Provide the [X, Y] coordinate of the cell's center where the given text is located.  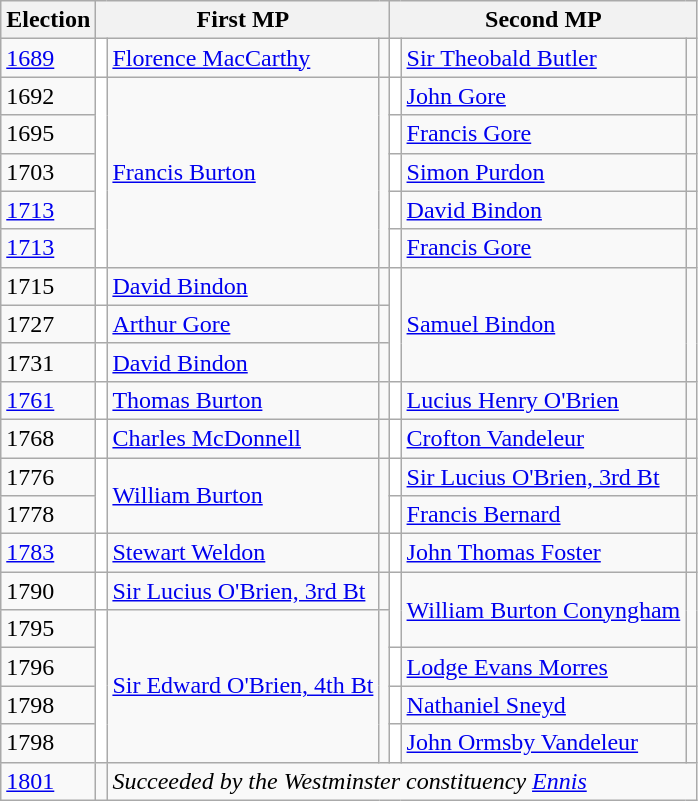
1727 [48, 324]
1768 [48, 438]
1783 [48, 553]
Lodge Evans Morres [544, 667]
William Burton [243, 496]
Samuel Bindon [544, 324]
Charles McDonnell [243, 438]
William Burton Conyngham [544, 610]
1795 [48, 629]
1731 [48, 362]
Francis Bernard [544, 515]
1801 [48, 781]
1695 [48, 134]
1761 [48, 400]
Crofton Vandeleur [544, 438]
Arthur Gore [243, 324]
1778 [48, 515]
1689 [48, 58]
1776 [48, 477]
Thomas Burton [243, 400]
Second MP [544, 20]
John Thomas Foster [544, 553]
John Gore [544, 96]
Florence MacCarthy [243, 58]
1796 [48, 667]
Election [48, 20]
John Ormsby Vandeleur [544, 743]
First MP [243, 20]
1715 [48, 286]
Stewart Weldon [243, 553]
Francis Burton [243, 172]
Simon Purdon [544, 172]
1692 [48, 96]
Lucius Henry O'Brien [544, 400]
Nathaniel Sneyd [544, 705]
1703 [48, 172]
Succeeded by the Westminster constituency Ennis [402, 781]
Sir Theobald Butler [544, 58]
Sir Edward O'Brien, 4th Bt [243, 686]
1790 [48, 591]
